Scan for the cell matching the given text and deliver its [X, Y] coordinate at center. 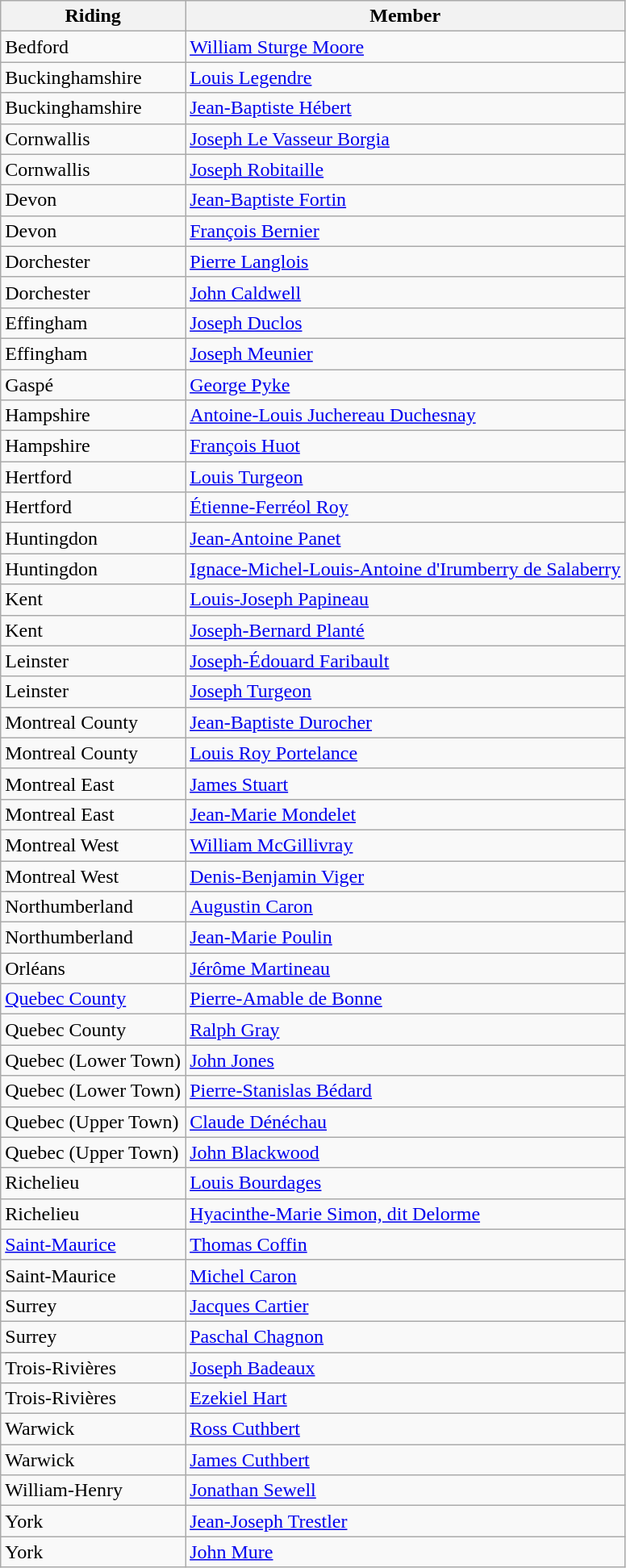
James Cuthbert [405, 1460]
Pierre-Stanislas Bédard [405, 1091]
Jérôme Martineau [405, 968]
Bedford [94, 47]
William McGillivray [405, 845]
John Caldwell [405, 292]
Joseph Duclos [405, 323]
Ignace-Michel-Louis-Antoine d'Irumberry de Salaberry [405, 569]
Thomas Coffin [405, 1244]
Hyacinthe-Marie Simon, dit Delorme [405, 1214]
Louis Roy Portelance [405, 753]
Louis-Joseph Papineau [405, 600]
Jean-Baptiste Durocher [405, 722]
Ezekiel Hart [405, 1399]
Étienne-Ferréol Roy [405, 508]
John Mure [405, 1552]
William Sturge Moore [405, 47]
Joseph Meunier [405, 353]
Jean-Joseph Trestler [405, 1521]
Louis Bourdages [405, 1183]
Riding [94, 16]
Joseph Robitaille [405, 169]
Member [405, 16]
Augustin Caron [405, 907]
Pierre-Amable de Bonne [405, 999]
Claude Dénéchau [405, 1122]
Joseph Turgeon [405, 692]
Louis Turgeon [405, 477]
Ralph Gray [405, 1030]
Jean-Antoine Panet [405, 538]
Jonathan Sewell [405, 1491]
Michel Caron [405, 1275]
Joseph-Bernard Planté [405, 630]
William-Henry [94, 1491]
Joseph Le Vasseur Borgia [405, 139]
John Jones [405, 1060]
Jean-Baptiste Hébert [405, 108]
James Stuart [405, 784]
Joseph-Édouard Faribault [405, 661]
Gaspé [94, 385]
Paschal Chagnon [405, 1336]
Louis Legendre [405, 77]
Antoine-Louis Juchereau Duchesnay [405, 416]
Jean-Marie Poulin [405, 938]
George Pyke [405, 385]
Ross Cuthbert [405, 1429]
Jean-Marie Mondelet [405, 814]
Jacques Cartier [405, 1306]
François Huot [405, 446]
Jean-Baptiste Fortin [405, 200]
Orléans [94, 968]
François Bernier [405, 231]
John Blackwood [405, 1152]
Pierre Langlois [405, 261]
Denis-Benjamin Viger [405, 876]
Joseph Badeaux [405, 1368]
